Identify which cell holds the provided text, then report its (X, Y) central coordinate. 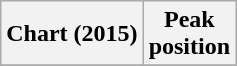
Peak position (189, 34)
Chart (2015) (72, 34)
